Provide the (X, Y) coordinate of the cell's center where the given text is located.  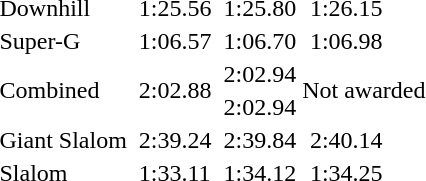
2:39.84 (260, 140)
2:02.88 (175, 90)
2:39.24 (175, 140)
1:06.70 (260, 41)
1:06.57 (175, 41)
